Capture the cell that displays the provided text and extract its [x, y] central coordinate. 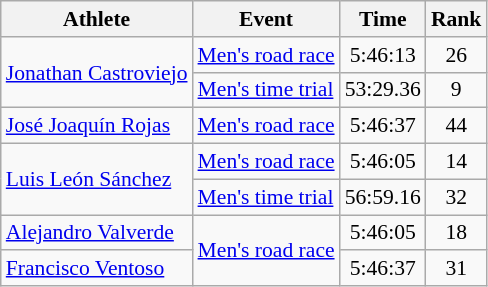
José Joaquín Rojas [97, 126]
Rank [456, 19]
31 [456, 269]
Jonathan Castroviejo [97, 72]
26 [456, 55]
44 [456, 126]
9 [456, 90]
56:59.16 [383, 197]
Alejandro Valverde [97, 233]
Time [383, 19]
32 [456, 197]
Event [266, 19]
Luis León Sánchez [97, 180]
Francisco Ventoso [97, 269]
5:46:13 [383, 55]
18 [456, 233]
Athlete [97, 19]
53:29.36 [383, 90]
14 [456, 162]
